Extract the [x, y] coordinate from the center of the cell holding the provided text.  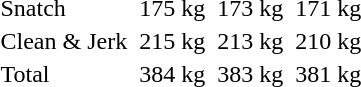
213 kg [250, 41]
215 kg [172, 41]
